Determine the (x, y) coordinate at the center of the cell enclosing the given text.  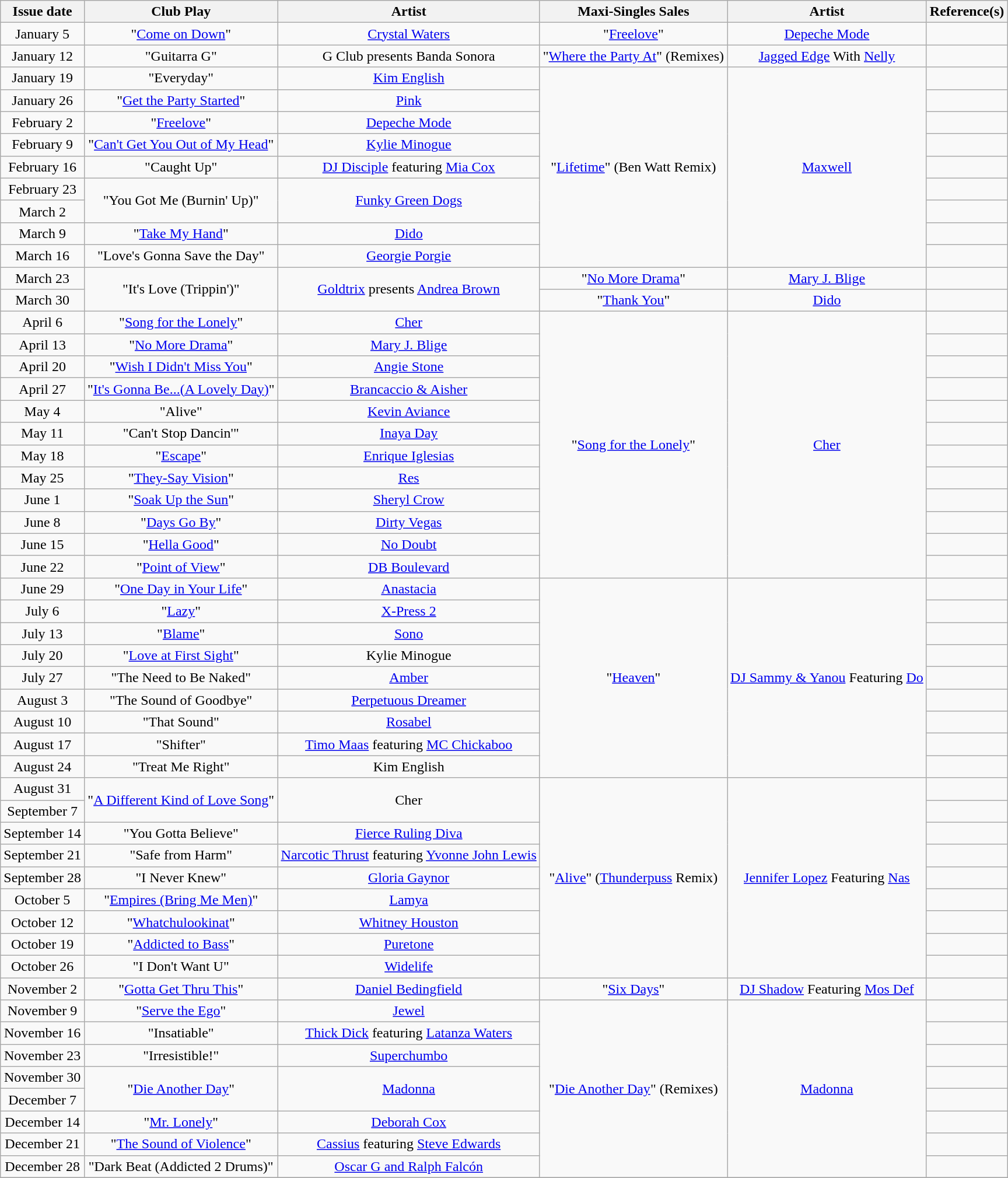
April 6 (43, 323)
Puretone (408, 944)
Jagged Edge With Nelly (827, 56)
Amber (408, 678)
"Six Days" (633, 989)
Jewel (408, 1011)
"Treat Me Right" (181, 767)
"Alive" (181, 411)
January 19 (43, 78)
"They-Say Vision" (181, 478)
"Soak Up the Sun" (181, 500)
"The Sound of Violence" (181, 1144)
Res (408, 478)
Maxi-Singles Sales (633, 12)
"Serve the Ego" (181, 1011)
Thick Dick featuring Latanza Waters (408, 1033)
Enrique Iglesias (408, 456)
"Mr. Lonely" (181, 1122)
Perpetuous Dreamer (408, 700)
June 29 (43, 589)
"It's Love (Trippin')" (181, 289)
August 10 (43, 722)
"That Sound" (181, 722)
"The Sound of Goodbye" (181, 700)
"Heaven" (633, 678)
June 1 (43, 500)
Funky Green Dogs (408, 200)
"Wish I Didn't Miss You" (181, 367)
Oscar G and Ralph Falcón (408, 1166)
July 6 (43, 611)
"Shifter" (181, 744)
Whitney Houston (408, 922)
January 26 (43, 100)
"The Need to Be Naked" (181, 678)
August 3 (43, 700)
Club Play (181, 12)
DB Boulevard (408, 567)
"Take My Hand" (181, 233)
November 30 (43, 1078)
August 17 (43, 744)
Fierce Ruling Diva (408, 833)
Sheryl Crow (408, 500)
December 7 (43, 1100)
October 5 (43, 900)
March 30 (43, 300)
May 18 (43, 456)
Crystal Waters (408, 34)
"Everyday" (181, 78)
January 12 (43, 56)
"Can't Stop Dancin'" (181, 434)
February 23 (43, 189)
February 16 (43, 167)
"Dark Beat (Addicted 2 Drums)" (181, 1166)
October 26 (43, 966)
August 31 (43, 789)
"Blame" (181, 633)
October 12 (43, 922)
Pink (408, 100)
DJ Shadow Featuring Mos Def (827, 989)
"Die Another Day" (181, 1089)
June 22 (43, 567)
"You Gotta Believe" (181, 833)
"Lifetime" (Ben Watt Remix) (633, 167)
"Gotta Get Thru This" (181, 989)
February 2 (43, 123)
"Insatiable" (181, 1033)
September 14 (43, 833)
September 7 (43, 811)
"Whatchulookinat" (181, 922)
March 9 (43, 233)
G Club presents Banda Sonora (408, 56)
May 4 (43, 411)
Deborah Cox (408, 1122)
October 19 (43, 944)
March 2 (43, 211)
Superchumbo (408, 1055)
Timo Maas featuring MC Chickaboo (408, 744)
November 23 (43, 1055)
"Point of View" (181, 567)
DJ Disciple featuring Mia Cox (408, 167)
"Escape" (181, 456)
Cassius featuring Steve Edwards (408, 1144)
December 14 (43, 1122)
July 13 (43, 633)
January 5 (43, 34)
April 20 (43, 367)
June 8 (43, 522)
"I Never Knew" (181, 878)
Reference(s) (967, 12)
December 28 (43, 1166)
"Thank You" (633, 300)
"Caught Up" (181, 167)
March 16 (43, 256)
April 27 (43, 389)
November 16 (43, 1033)
Brancaccio & Aisher (408, 389)
Dirty Vegas (408, 522)
DJ Sammy & Yanou Featuring Do (827, 678)
March 23 (43, 278)
Goldtrix presents Andrea Brown (408, 289)
May 11 (43, 434)
Gloria Gaynor (408, 878)
Lamya (408, 900)
July 27 (43, 678)
Angie Stone (408, 367)
"Come on Down" (181, 34)
September 21 (43, 855)
Narcotic Thrust featuring Yvonne John Lewis (408, 855)
Widelife (408, 966)
Kevin Aviance (408, 411)
November 9 (43, 1011)
May 25 (43, 478)
"Hella Good" (181, 544)
Anastacia (408, 589)
December 21 (43, 1144)
Rosabel (408, 722)
"Lazy" (181, 611)
November 2 (43, 989)
"Days Go By" (181, 522)
September 28 (43, 878)
X-Press 2 (408, 611)
"Love's Gonna Save the Day" (181, 256)
Maxwell (827, 167)
Jennifer Lopez Featuring Nas (827, 878)
"You Got Me (Burnin' Up)" (181, 200)
"Die Another Day" (Remixes) (633, 1089)
"Guitarra G" (181, 56)
"Irresistible!" (181, 1055)
"I Don't Want U" (181, 966)
July 20 (43, 656)
"Safe from Harm" (181, 855)
"One Day in Your Life" (181, 589)
Issue date (43, 12)
Daniel Bedingfield (408, 989)
Sono (408, 633)
August 24 (43, 767)
"Where the Party At" (Remixes) (633, 56)
"Empires (Bring Me Men)" (181, 900)
"A Different Kind of Love Song" (181, 800)
"Get the Party Started" (181, 100)
February 9 (43, 145)
Inaya Day (408, 434)
No Doubt (408, 544)
April 13 (43, 345)
June 15 (43, 544)
"It's Gonna Be...(A Lovely Day)" (181, 389)
Georgie Porgie (408, 256)
"Alive" (Thunderpuss Remix) (633, 878)
"Addicted to Bass" (181, 944)
"Love at First Sight" (181, 656)
"Can't Get You Out of My Head" (181, 145)
